Capture the cell that displays the provided text and extract its (X, Y) central coordinate. 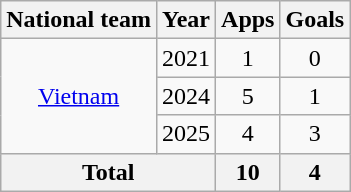
Year (186, 20)
Vietnam (79, 96)
Goals (315, 20)
2025 (186, 134)
2024 (186, 96)
Total (108, 172)
National team (79, 20)
3 (315, 134)
Apps (248, 20)
2021 (186, 58)
5 (248, 96)
10 (248, 172)
0 (315, 58)
